Return [X, Y] of the center of cell containing provided text 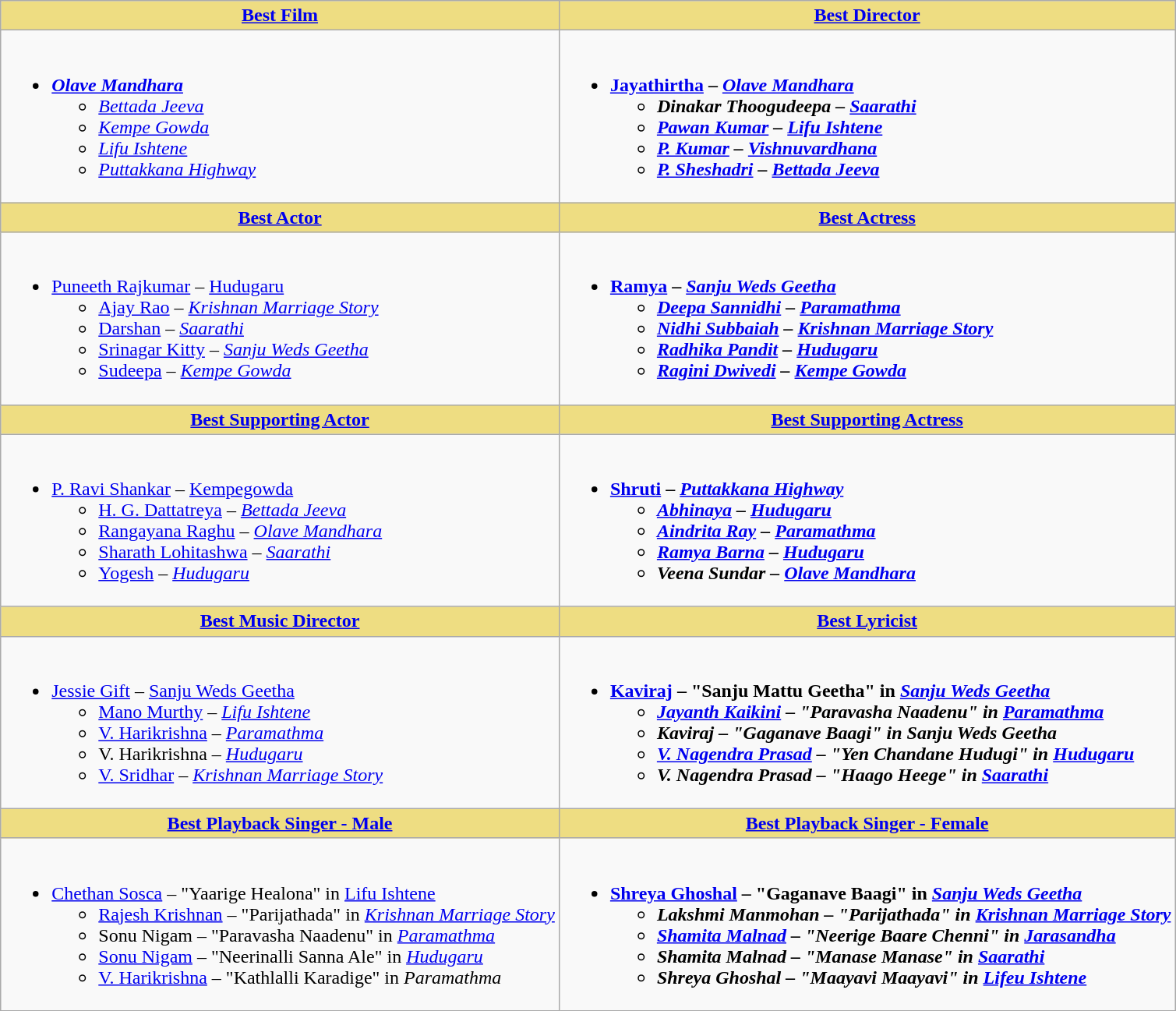
Puneeth Rajkumar – HudugaruAjay Rao – Krishnan Marriage StoryDarshan – SaarathiSrinagar Kitty – Sanju Weds GeethaSudeepa – Kempe Gowda [281, 318]
Best Playback Singer - Female [867, 823]
Jessie Gift – Sanju Weds GeethaMano Murthy – Lifu IshteneV. Harikrishna – ParamathmaV. Harikrishna – HudugaruV. Sridhar – Krishnan Marriage Story [281, 722]
Best Music Director [281, 621]
Best Playback Singer - Male [281, 823]
Olave MandharaBettada JeevaKempe GowdaLifu IshtenePuttakkana Highway [281, 117]
Best Film [281, 16]
P. Ravi Shankar – KempegowdaH. G. Dattatreya – Bettada JeevaRangayana Raghu – Olave MandharaSharath Lohitashwa – SaarathiYogesh – Hudugaru [281, 521]
Shruti – Puttakkana HighwayAbhinaya – HudugaruAindrita Ray – ParamathmaRamya Barna – HudugaruVeena Sundar – Olave Mandhara [867, 521]
Ramya – Sanju Weds GeethaDeepa Sannidhi – ParamathmaNidhi Subbaiah – Krishnan Marriage StoryRadhika Pandit – HudugaruRagini Dwivedi – Kempe Gowda [867, 318]
Best Supporting Actress [867, 419]
Jayathirtha – Olave MandharaDinakar Thoogudeepa – SaarathiPawan Kumar – Lifu IshteneP. Kumar – VishnuvardhanaP. Sheshadri – Bettada Jeeva [867, 117]
Best Actress [867, 217]
Best Director [867, 16]
Best Lyricist [867, 621]
Best Actor [281, 217]
Best Supporting Actor [281, 419]
